Provide the (X, Y) coordinate of the cell's center where the given text is located.  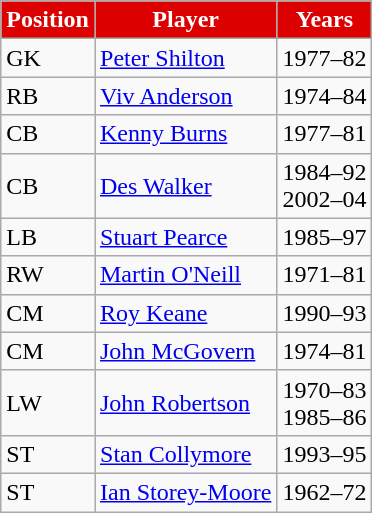
LB (48, 237)
LW (48, 402)
1974–84 (324, 96)
GK (48, 58)
Position (48, 20)
Viv Anderson (185, 96)
1977–81 (324, 134)
1990–93 (324, 313)
1993–95 (324, 454)
RB (48, 96)
Peter Shilton (185, 58)
RW (48, 275)
Martin O'Neill (185, 275)
1974–81 (324, 351)
Stuart Pearce (185, 237)
Ian Storey-Moore (185, 492)
Years (324, 20)
John McGovern (185, 351)
1971–81 (324, 275)
Player (185, 20)
Kenny Burns (185, 134)
Roy Keane (185, 313)
Des Walker (185, 186)
1977–82 (324, 58)
1970–831985–86 (324, 402)
Stan Collymore (185, 454)
1984–922002–04 (324, 186)
1962–72 (324, 492)
1985–97 (324, 237)
John Robertson (185, 402)
